Extract the [X, Y] coordinate from the center of the cell holding the provided text.  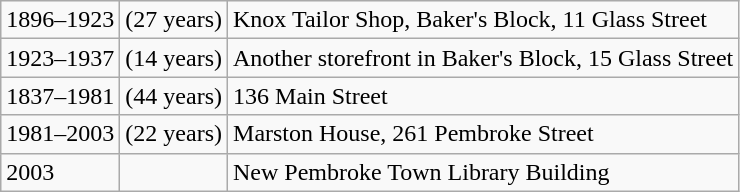
Another storefront in Baker's Block, 15 Glass Street [484, 58]
136 Main Street [484, 96]
2003 [60, 172]
Marston House, 261 Pembroke Street [484, 134]
New Pembroke Town Library Building [484, 172]
1896–1923 [60, 20]
(27 years) [174, 20]
(22 years) [174, 134]
1981–2003 [60, 134]
(44 years) [174, 96]
Knox Tailor Shop, Baker's Block, 11 Glass Street [484, 20]
1923–1937 [60, 58]
1837–1981 [60, 96]
(14 years) [174, 58]
